From the cell containing the given text, extract its center point as [x, y] coordinate. 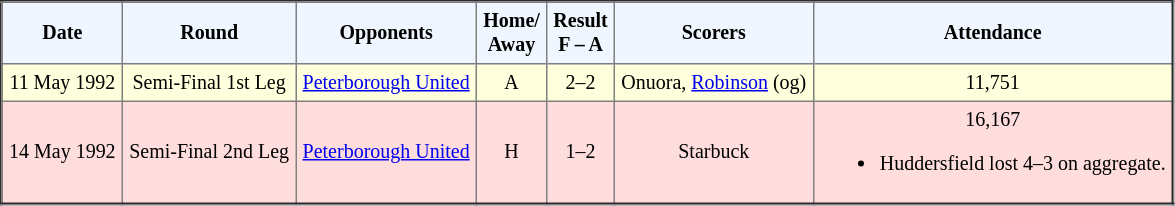
Scorers [714, 33]
A [511, 83]
2–2 [581, 83]
Round [208, 33]
Date [62, 33]
11,751 [993, 83]
Semi-Final 1st Leg [208, 83]
1–2 [581, 152]
11 May 1992 [62, 83]
Attendance [993, 33]
Home/Away [511, 33]
H [511, 152]
Onuora, Robinson (og) [714, 83]
16,167Huddersfield lost 4–3 on aggregate. [993, 152]
14 May 1992 [62, 152]
ResultF – A [581, 33]
Semi-Final 2nd Leg [208, 152]
Opponents [386, 33]
Starbuck [714, 152]
